Provide the [X, Y] coordinate of the cell's center where the given text is located.  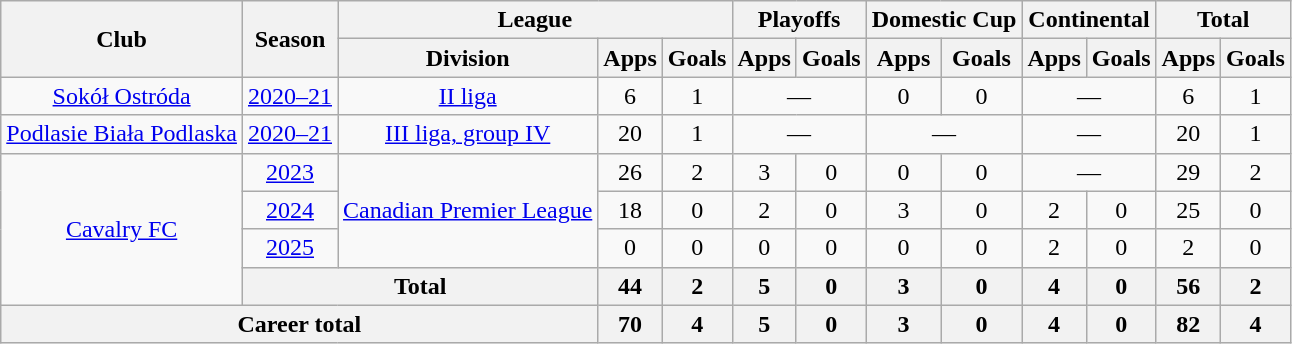
56 [1188, 286]
III liga, group IV [468, 134]
44 [630, 286]
Podlasie Biała Podlaska [122, 134]
League [535, 20]
Season [290, 39]
26 [630, 172]
Continental [1089, 20]
Division [468, 58]
82 [1188, 324]
70 [630, 324]
2025 [290, 248]
25 [1188, 210]
2023 [290, 172]
Club [122, 39]
18 [630, 210]
Sokół Ostróda [122, 96]
Cavalry FC [122, 229]
Playoffs [799, 20]
II liga [468, 96]
29 [1188, 172]
2024 [290, 210]
Canadian Premier League [468, 210]
Domestic Cup [944, 20]
Career total [300, 324]
